Return the [X, Y] coordinate for the center point of the cell that contains the specified text.  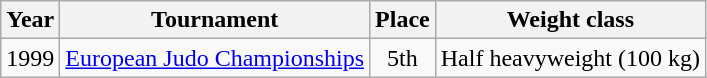
Year [30, 20]
Place [403, 20]
European Judo Championships [215, 58]
Half heavyweight (100 kg) [570, 58]
Weight class [570, 20]
Tournament [215, 20]
5th [403, 58]
1999 [30, 58]
